Pinpoint the cell where the given text exists, returning its (X, Y) midpoint coordinate. 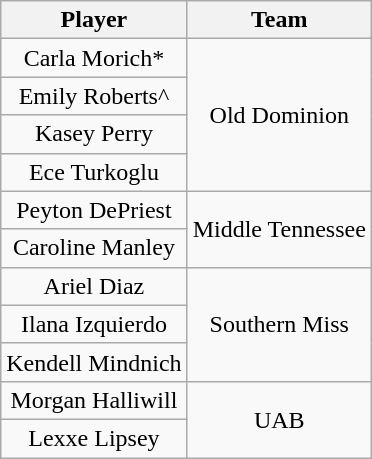
Ariel Diaz (94, 286)
Kendell Mindnich (94, 362)
Peyton DePriest (94, 210)
Ece Turkoglu (94, 172)
Ilana Izquierdo (94, 324)
Morgan Halliwill (94, 400)
Old Dominion (279, 115)
Lexxe Lipsey (94, 438)
Kasey Perry (94, 134)
Southern Miss (279, 324)
Emily Roberts^ (94, 96)
Middle Tennessee (279, 229)
UAB (279, 419)
Caroline Manley (94, 248)
Player (94, 20)
Carla Morich* (94, 58)
Team (279, 20)
